Locate the cell with the specified text and output its [X, Y] center coordinate. 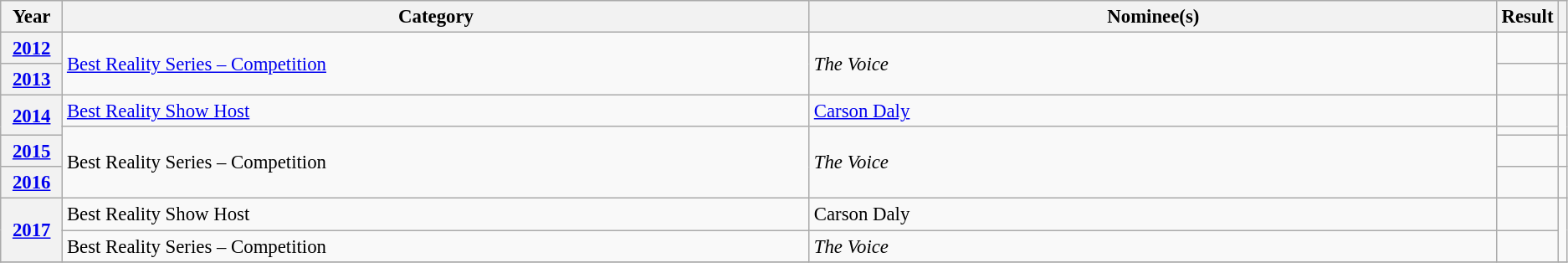
2015 [32, 152]
Result [1528, 17]
2013 [32, 80]
2016 [32, 183]
Nominee(s) [1153, 17]
2014 [32, 116]
Category [437, 17]
Year [32, 17]
2012 [32, 49]
2017 [32, 229]
